For the text-containing cell, return its midpoint in [X, Y] coordinate format. 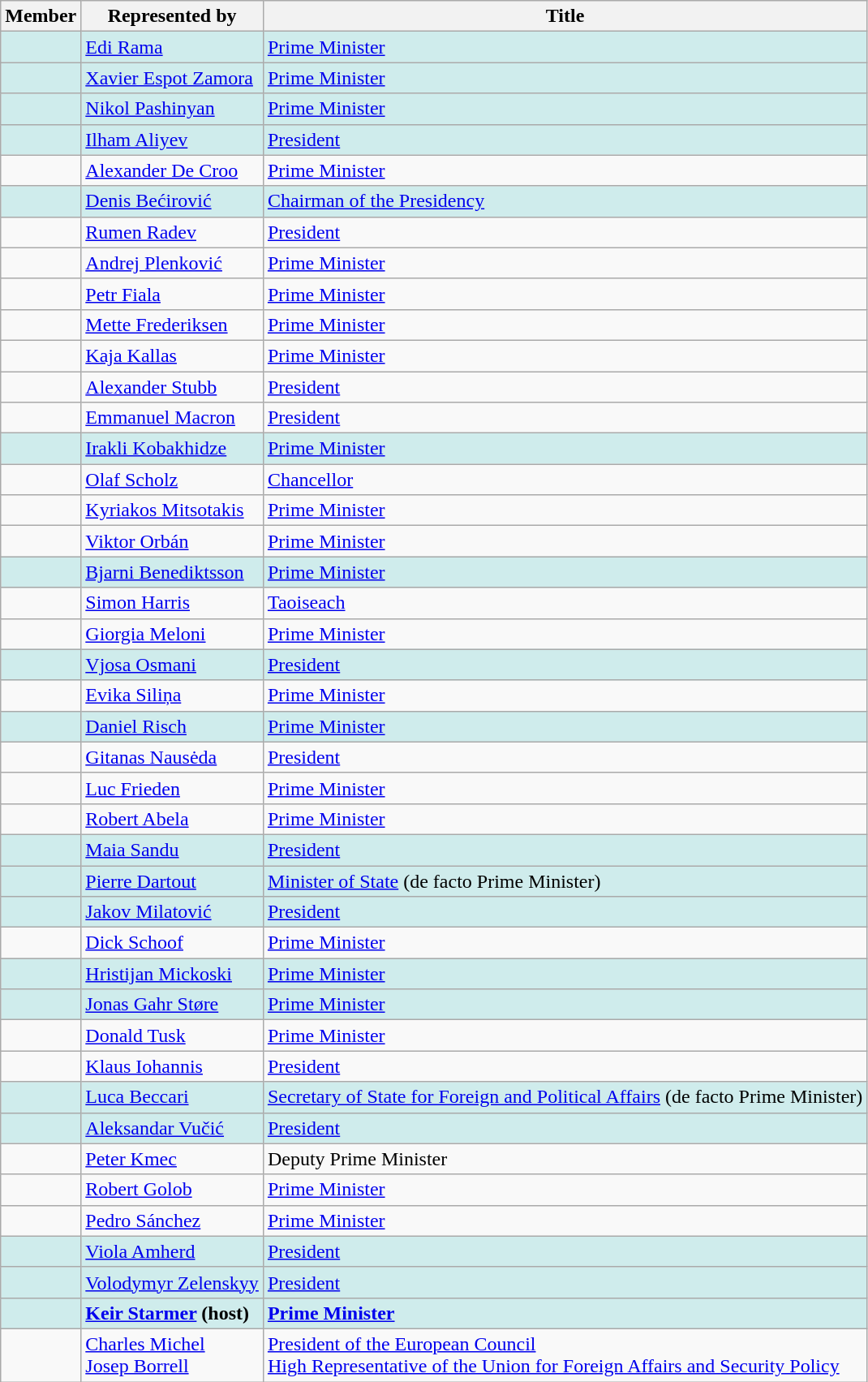
Aleksandar Vučić [172, 1128]
Vjosa Osmani [172, 665]
Pierre Dartout [172, 880]
Viktor Orbán [172, 541]
Daniel Risch [172, 726]
Taoiseach [565, 603]
Petr Fiala [172, 294]
Hristijan Mickoski [172, 974]
Member [41, 16]
Denis Bećirović [172, 201]
Peter Kmec [172, 1159]
Irakli Kobakhidze [172, 449]
Luca Beccari [172, 1097]
Donald Tusk [172, 1035]
Nikol Pashinyan [172, 109]
Jonas Gahr Støre [172, 1005]
Charles MichelJosep Borrell [172, 1355]
Secretary of State for Foreign and Political Affairs (de facto Prime Minister) [565, 1097]
Deputy Prime Minister [565, 1159]
Kaja Kallas [172, 355]
Gitanas Nausėda [172, 757]
Title [565, 16]
Volodymyr Zelenskyy [172, 1282]
Andrej Plenković [172, 263]
Minister of State (de facto Prime Minister) [565, 880]
President of the European CouncilHigh Representative of the Union for Foreign Affairs and Security Policy [565, 1355]
Dick Schoof [172, 943]
Maia Sandu [172, 850]
Jakov Milatović [172, 912]
Edi Rama [172, 47]
Bjarni Benediktsson [172, 572]
Simon Harris [172, 603]
Ilham Aliyev [172, 140]
Evika Siliņa [172, 695]
Represented by [172, 16]
Keir Starmer (host) [172, 1313]
Robert Golob [172, 1190]
Olaf Scholz [172, 480]
Xavier Espot Zamora [172, 78]
Luc Frieden [172, 788]
Kyriakos Mitsotakis [172, 510]
Giorgia Meloni [172, 634]
Alexander De Croo [172, 170]
Viola Amherd [172, 1251]
Chancellor [565, 480]
Rumen Radev [172, 232]
Emmanuel Macron [172, 418]
Robert Abela [172, 819]
Chairman of the Presidency [565, 201]
Alexander Stubb [172, 387]
Klaus Iohannis [172, 1066]
Mette Frederiksen [172, 325]
Pedro Sánchez [172, 1221]
